For the text-containing cell, return its midpoint in [X, Y] coordinate format. 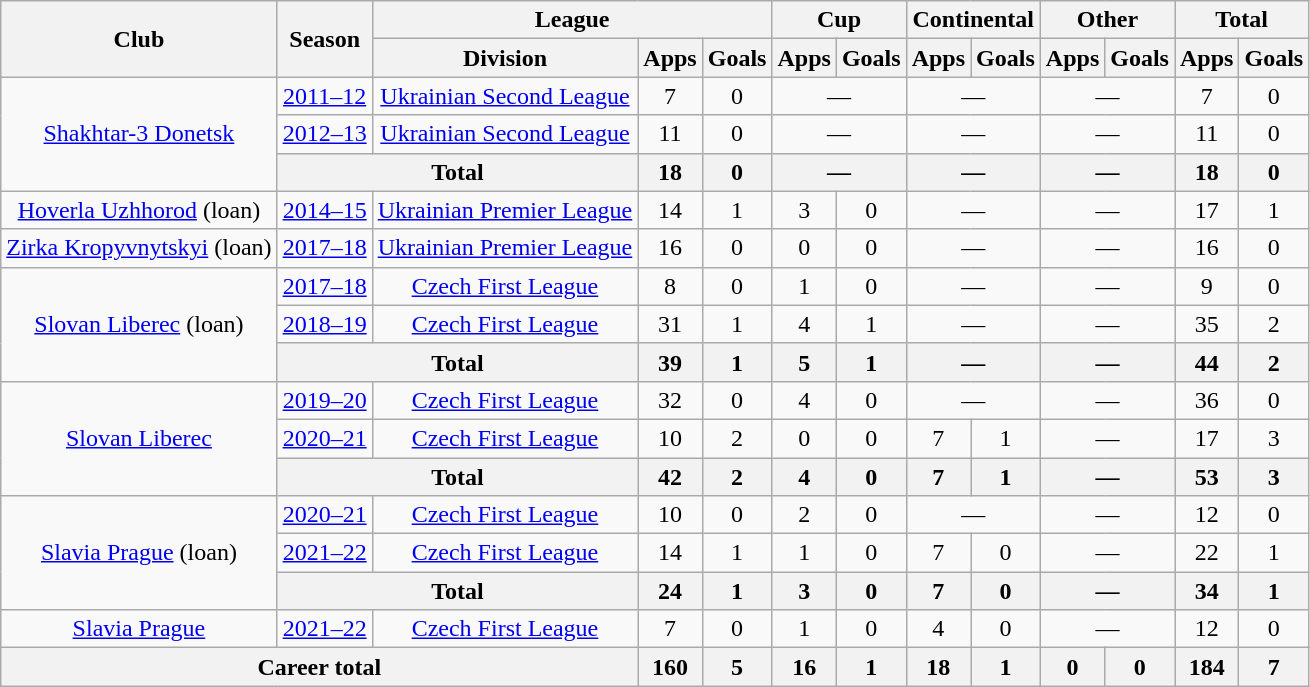
8 [670, 286]
Slavia Prague [139, 629]
Cup [839, 20]
2011–12 [324, 96]
Career total [320, 667]
Season [324, 39]
2014–15 [324, 210]
Continental [973, 20]
Other [1107, 20]
Club [139, 39]
Shakhtar-3 Donetsk [139, 134]
Slovan Liberec [139, 438]
31 [670, 324]
22 [1206, 553]
9 [1206, 286]
39 [670, 362]
35 [1206, 324]
184 [1206, 667]
Zirka Kropyvnytskyi (loan) [139, 248]
44 [1206, 362]
32 [670, 400]
24 [670, 591]
42 [670, 477]
Hoverla Uzhhorod (loan) [139, 210]
36 [1206, 400]
160 [670, 667]
2019–20 [324, 400]
League [572, 20]
2018–19 [324, 324]
Slavia Prague (loan) [139, 553]
2012–13 [324, 134]
Slovan Liberec (loan) [139, 324]
53 [1206, 477]
Division [505, 58]
34 [1206, 591]
